Determine the (X, Y) coordinate at the center of the cell enclosing the given text.  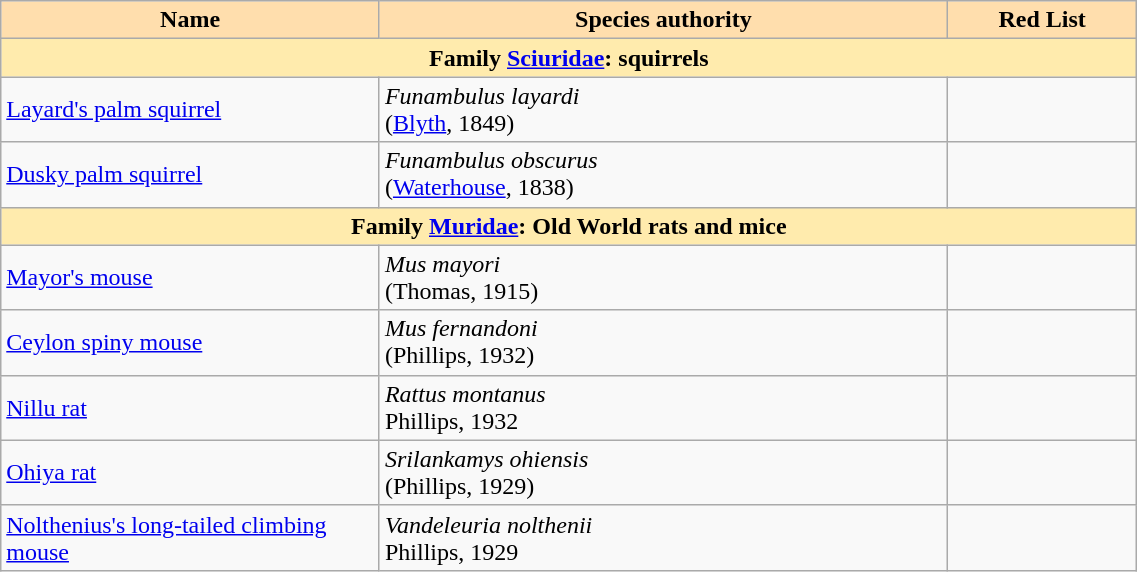
Layard's palm squirrel (190, 110)
Dusky palm squirrel (190, 174)
Srilankamys ohiensis(Phillips, 1929) (663, 472)
Rattus montanusPhillips, 1932 (663, 408)
Family Muridae: Old World rats and mice (569, 226)
Nolthenius's long-tailed climbing mouse (190, 538)
Ohiya rat (190, 472)
Ceylon spiny mouse (190, 342)
Funambulus layardi(Blyth, 1849) (663, 110)
Family Sciuridae: squirrels (569, 58)
Species authority (663, 20)
Nillu rat (190, 408)
Mus mayori(Thomas, 1915) (663, 278)
Name (190, 20)
Red List (1042, 20)
Mus fernandoni(Phillips, 1932) (663, 342)
Funambulus obscurus(Waterhouse, 1838) (663, 174)
Mayor's mouse (190, 278)
Vandeleuria noltheniiPhillips, 1929 (663, 538)
